Determine the (X, Y) coordinate at the center of the cell enclosing the given text.  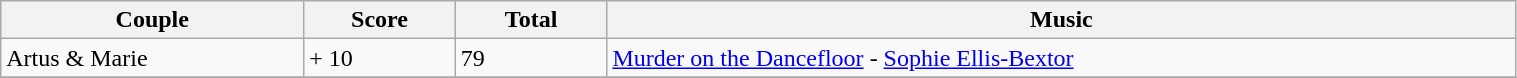
Total (531, 20)
Score (380, 20)
Artus & Marie (152, 58)
Murder on the Dancefloor - Sophie Ellis-Bextor (1062, 58)
Couple (152, 20)
Music (1062, 20)
79 (531, 58)
+ 10 (380, 58)
